Determine the [x, y] coordinate at the center of the cell enclosing the given text.  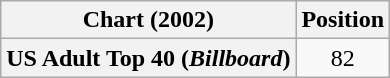
Position [343, 20]
82 [343, 58]
Chart (2002) [148, 20]
US Adult Top 40 (Billboard) [148, 58]
